Return the [x, y] coordinate for the center point of the cell that contains the specified text.  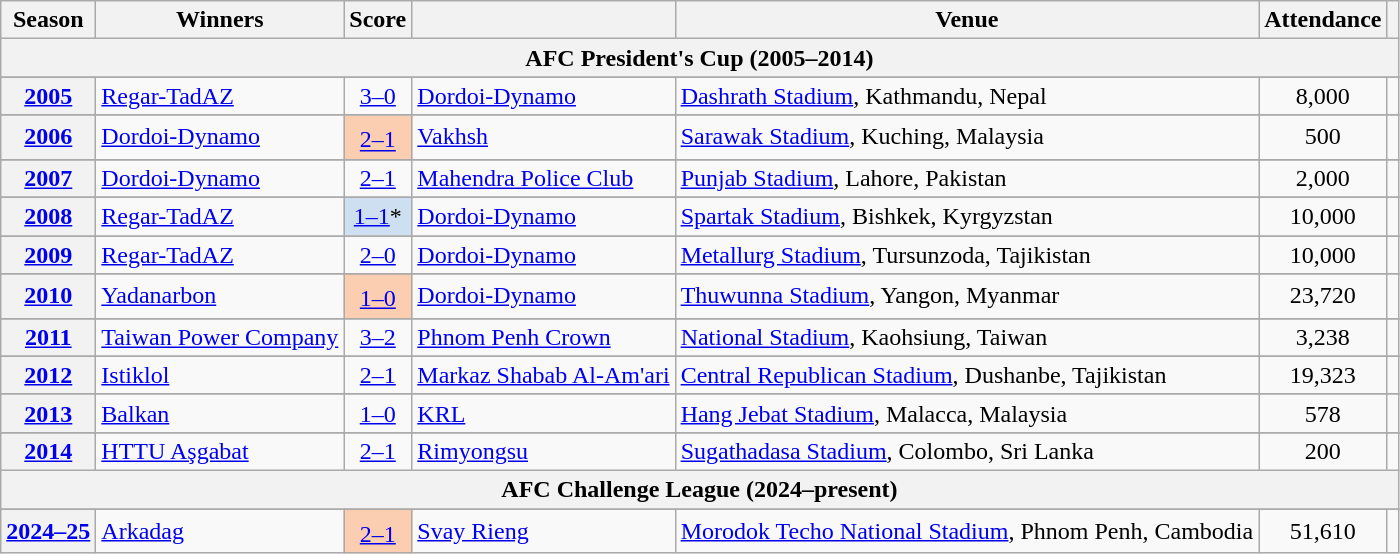
2005 [48, 96]
AFC President's Cup (2005–2014) [700, 58]
AFC Challenge League (2024–present) [700, 489]
2009 [48, 255]
Istiklol [220, 375]
2010 [48, 296]
Yadanarbon [220, 296]
KRL [544, 413]
Thuwunna Stadium, Yangon, Myanmar [967, 296]
Attendance [1323, 20]
Rimyongsu [544, 451]
2,000 [1323, 178]
3–0 [378, 96]
Metallurg Stadium, Tursunzoda, Tajikistan [967, 255]
2007 [48, 178]
2013 [48, 413]
Hang Jebat Stadium, Malacca, Malaysia [967, 413]
2012 [48, 375]
2014 [48, 451]
2–0 [378, 255]
Markaz Shabab Al-Am'ari [544, 375]
Mahendra Police Club [544, 178]
3–2 [378, 337]
Spartak Stadium, Bishkek, Kyrgyzstan [967, 217]
Balkan [220, 413]
Dashrath Stadium, Kathmandu, Nepal [967, 96]
Sarawak Stadium, Kuching, Malaysia [967, 138]
23,720 [1323, 296]
200 [1323, 451]
500 [1323, 138]
2011 [48, 337]
Svay Rieng [544, 532]
Taiwan Power Company [220, 337]
51,610 [1323, 532]
Punjab Stadium, Lahore, Pakistan [967, 178]
Winners [220, 20]
Score [378, 20]
Arkadag [220, 532]
Venue [967, 20]
National Stadium, Kaohsiung, Taiwan [967, 337]
578 [1323, 413]
Phnom Penh Crown [544, 337]
2006 [48, 138]
Vakhsh [544, 138]
8,000 [1323, 96]
2024–25 [48, 532]
Season [48, 20]
19,323 [1323, 375]
Morodok Techo National Stadium, Phnom Penh, Cambodia [967, 532]
2008 [48, 217]
Sugathadasa Stadium, Colombo, Sri Lanka [967, 451]
Central Republican Stadium, Dushanbe, Tajikistan [967, 375]
HTTU Aşgabat [220, 451]
3,238 [1323, 337]
1–1* [378, 217]
